Capture the cell that displays the provided text and extract its (x, y) central coordinate. 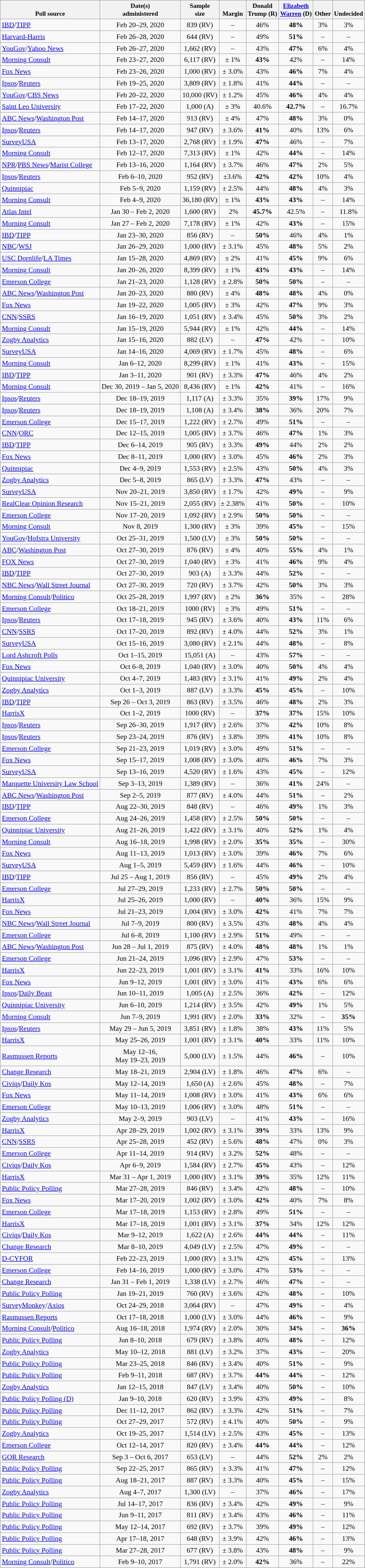
Dec 11–12, 2017 (140, 1410)
Jan 14–16, 2020 (140, 352)
572 (RV) (200, 1422)
903 (A) (200, 574)
Jan 12–15, 2018 (140, 1387)
863 (RV) (200, 702)
Oct 1–15, 2019 (140, 655)
± 1.5% (232, 1056)
620 (RV) (200, 1399)
Oct 1–3, 2019 (140, 690)
1,917 (RV) (200, 725)
887 (LV) (200, 690)
5,000 (LV) (200, 1056)
1,422 (RV) (200, 830)
Feb 6–10, 2020 (140, 177)
Sep 15–17, 2019 (140, 760)
1,514 (LV) (200, 1434)
720 (RV) (200, 585)
Oct 17–18, 2019 (140, 620)
882 (LV) (200, 340)
3,064 (RV) (200, 1305)
Lord Ashcroft Polls (50, 655)
Jan 3–11, 2020 (140, 375)
Feb 23–27, 2020 (140, 60)
Sep 2–5, 2019 (140, 795)
8,436 (RV) (200, 387)
Jun 8–10, 2018 (140, 1340)
USC Dornlife/LA Times (50, 258)
2,055 (RV) (200, 503)
Jul 27–29, 2019 (140, 889)
1,096 (RV) (200, 958)
1,997 (RV) (200, 597)
5,944 (RV) (200, 329)
±3.6% (232, 177)
Jan 27 – Feb 2, 2020 (140, 223)
648 (RV) (200, 1539)
Feb 26–28, 2020 (140, 37)
677 (RV) (200, 1550)
Apr 25–28, 2019 (140, 1142)
Feb 20–22, 2020 (140, 95)
865 (LV) (200, 480)
1,117 (A) (200, 398)
FOX News (50, 562)
55% (296, 550)
Jul 7–9, 2019 (140, 924)
865 (RV) (200, 1469)
NBC/WSJ (50, 247)
1,998 (RV) (200, 842)
May 12–14, 2017 (140, 1527)
Aug 18–21, 2017 (140, 1480)
Oct 15–16, 2019 (140, 643)
Sep 26 – Oct 3, 2019 (140, 702)
903 (LV) (200, 1119)
ABC/Washington Post (50, 550)
1,458 (RV) (200, 819)
7,313 (RV) (200, 153)
7,178 (RV) (200, 223)
800 (RV) (200, 924)
57% (296, 655)
1,662 (RV) (200, 48)
22% (349, 1562)
Dec 6–14, 2019 (140, 445)
Dec 8–11, 2019 (140, 457)
Jun 21–24, 2019 (140, 958)
887 (RV) (200, 1480)
10,000 (RV) (200, 95)
Feb 4–9, 2020 (140, 200)
Feb 23–26, 2020 (140, 72)
Public Policy Polling (D) (50, 1399)
Sep 13–16, 2019 (140, 772)
Apr 28–29, 2019 (140, 1130)
4,520 (RV) (200, 772)
8,399 (RV) (200, 270)
1,000 (A) (200, 107)
947 (RV) (200, 130)
862 (RV) (200, 1410)
Nov 8, 2019 (140, 527)
Oct 4–7, 2019 (140, 678)
Feb 26–27, 2020 (140, 48)
May 29 – Jun 5, 2019 (140, 1029)
Aug 4–7, 2017 (140, 1492)
Jun 22–23, 2019 (140, 970)
Feb 13–16, 2020 (140, 165)
1,553 (RV) (200, 468)
May 10–13, 2019 (140, 1107)
Mar 9–12, 2019 (140, 1235)
848 (RV) (200, 807)
4,869 (RV) (200, 258)
Oct 25–28, 2019 (140, 597)
Feb 9–11, 2018 (140, 1375)
1,600 (RV) (200, 212)
May 2–9, 2019 (140, 1119)
May 12–14, 2019 (140, 1084)
Feb 13–17, 2020 (140, 142)
Feb 19–25, 2020 (140, 83)
Oct 18–21, 2019 (140, 609)
836 (RV) (200, 1504)
Saint Leo University (50, 107)
1,389 (RV) (200, 784)
881 (LV) (200, 1352)
Jan 26–29, 2020 (140, 247)
Jul 6–8, 2019 (140, 935)
Jun 10–11, 2019 (140, 993)
Sep 22–25, 2017 (140, 1469)
1,974 (RV) (200, 1329)
Sep 26–30, 2019 (140, 725)
Jan 19–22, 2020 (140, 305)
Aug 22–30, 2019 (140, 807)
1,051 (RV) (200, 317)
Oct 6–8, 2019 (140, 667)
Aug 1–5, 2019 (140, 865)
Aug 11–13, 2019 (140, 854)
Jan 20–23, 2020 (140, 293)
1,006 (RV) (200, 1107)
3,850 (RV) (200, 492)
Oct 25–31, 2019 (140, 538)
Jun 6–10, 2019 (140, 1005)
Jun 7–9, 2019 (140, 1017)
Samplesize (200, 10)
Atlas Intel (50, 212)
847 (LV) (200, 1387)
Undecided (349, 10)
Mar 23–25, 2018 (140, 1364)
1,005 (A) (200, 993)
Mar 17–20, 2019 (140, 1200)
± 1.9% (232, 142)
Margin (232, 10)
Jul 25 – Aug 1, 2019 (140, 877)
1,153 (RV) (200, 1212)
Apr 6–9, 2019 (140, 1165)
1,000 (LV) (200, 1317)
Mar 8–10, 2019 (140, 1247)
Apr 17–18, 2017 (140, 1539)
May 25–26, 2019 (140, 1040)
± 4.1% (232, 1422)
Poll source (50, 10)
DonaldTrump (R) (263, 10)
1,300 (RV) (200, 527)
Dec 12–15, 2019 (140, 433)
Dec 30, 2019 – Jan 5, 2020 (140, 387)
Jan 19–21, 2019 (140, 1294)
Oct 17–20, 2019 (140, 632)
Mar 31 – Apr 1, 2019 (140, 1177)
Feb 17–22, 2020 (140, 107)
Sep 3–13, 2019 (140, 784)
4,069 (RV) (200, 352)
820 (RV) (200, 1445)
Feb 12–17, 2020 (140, 153)
Marquette University Law School (50, 784)
16.7% (349, 107)
Oct 17–18, 2018 (140, 1317)
Jul 25–26, 2019 (140, 900)
Aug 16–18, 2019 (140, 842)
Jul 21–23, 2019 (140, 912)
45.7% (263, 212)
1,500 (LV) (200, 538)
1,650 (A) (200, 1084)
Oct 24–29, 2018 (140, 1305)
3,851 (RV) (200, 1029)
Sep 3 – Oct 6, 2017 (140, 1457)
1,128 (RV) (200, 282)
Jan 31 – Feb 1, 2019 (140, 1282)
± 1.2% (232, 95)
1,300 (LV) (200, 1492)
Sep 23–24, 2019 (140, 737)
1,019 (RV) (200, 748)
452 (RV) (200, 1142)
3,809 (RV) (200, 83)
880 (RV) (200, 293)
Oct 1–2, 2019 (140, 713)
Feb 14–16, 2019 (140, 1270)
687 (RV) (200, 1375)
Jan 6–12, 2020 (140, 364)
Sep 21–23, 2019 (140, 748)
Date(s)administered (140, 10)
905 (RV) (200, 445)
Harvard-Harris (50, 37)
1,013 (RV) (200, 854)
Oct 27–29, 2017 (140, 1422)
42.5% (296, 212)
Oct 19–25, 2017 (140, 1434)
ElizabethWarren (D) (296, 10)
Oct 12–14, 2017 (140, 1445)
653 (LV) (200, 1457)
6,117 (RV) (200, 60)
Feb 20–29, 2020 (140, 25)
1,159 (RV) (200, 188)
4,049 (LV) (200, 1247)
NPR/PBS News/Marist College (50, 165)
32% (296, 1017)
945 (RV) (200, 620)
Jan 16–19, 2020 (140, 317)
1,233 (RV) (200, 889)
RealClear Opinion Research (50, 503)
Jan 9–10, 2018 (140, 1399)
Nov 20–21, 2019 (140, 492)
1,991 (RV) (200, 1017)
913 (RV) (200, 118)
Ipsos/Daily Beast (50, 993)
40.6% (263, 107)
952 (RV) (200, 177)
May 10–12, 2018 (140, 1352)
Aug 21–26, 2019 (140, 830)
875 (RV) (200, 947)
1,100 (RV) (200, 935)
811 (RV) (200, 1515)
May 12–16,May 19–23, 2019 (140, 1056)
D-CYFOR (50, 1258)
± 2.1% (232, 643)
Aug 16–18, 2018 (140, 1329)
Jan 20–26, 2020 (140, 270)
1,092 (RV) (200, 515)
1,791 (RV) (200, 1562)
Feb 9–10, 2017 (140, 1562)
1,108 (A) (200, 410)
Feb 5–9, 2020 (140, 188)
Dec 15–17, 2019 (140, 422)
15,051 (A) (200, 655)
679 (RV) (200, 1340)
Jun 28 – Jul 1, 2019 (140, 947)
May 18–21, 2019 (140, 1072)
914 (RV) (200, 1154)
1,622 (A) (200, 1235)
Jan 21–23, 2020 (140, 282)
28% (349, 597)
Jun 9–11, 2017 (140, 1515)
Dec 4–9, 2019 (140, 468)
SurveyMonkey/Axios (50, 1305)
Nov 15–21, 2019 (140, 503)
Jun 9–12, 2019 (140, 982)
1,222 (RV) (200, 422)
1,004 (RV) (200, 912)
Apr 11–14, 2019 (140, 1154)
YouGov/Hofstra University (50, 538)
1,214 (RV) (200, 1005)
3,080 (RV) (200, 643)
Jul 14–17, 2017 (140, 1504)
Mar 27–28, 2019 (140, 1189)
Jan 15–16, 2020 (140, 340)
Jan 30 – Feb 2, 2020 (140, 212)
1,164 (RV) (200, 165)
8,299 (RV) (200, 364)
1,338 (LV) (200, 1282)
Feb 22–23, 2019 (140, 1258)
CNN/ORC (50, 433)
877 (RV) (200, 795)
1,483 (RV) (200, 678)
Aug 24–26, 2019 (140, 819)
Nov 17–20, 2019 (140, 515)
2,768 (RV) (200, 142)
± 2.38% (232, 503)
11.8% (349, 212)
May 11–14, 2019 (140, 1095)
Jan 15–19, 2020 (140, 329)
5,459 (RV) (200, 865)
892 (RV) (200, 632)
2,904 (LV) (200, 1072)
Dec 5–8, 2019 (140, 480)
Jan 23–30, 2020 (140, 235)
1,584 (RV) (200, 1165)
Jan 15–28, 2020 (140, 258)
644 (RV) (200, 37)
Mar 27–28, 2017 (140, 1550)
YouGov/Yahoo News (50, 48)
YouGov/CBS News (50, 95)
GQR Research (50, 1457)
36,180 (RV) (200, 200)
± 5.6% (232, 1142)
24% (323, 784)
760 (RV) (200, 1294)
839 (RV) (200, 25)
692 (RV) (200, 1527)
901 (RV) (200, 375)
42.7% (296, 107)
Other (323, 10)
